Return (x, y) of the center of cell containing provided text 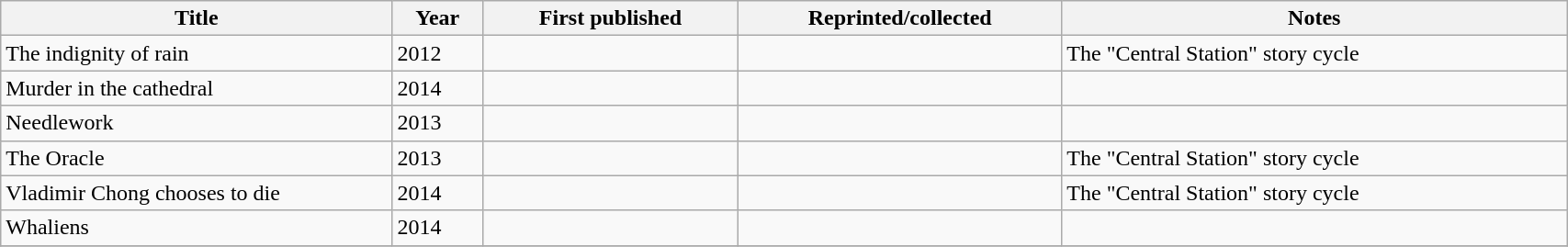
Vladimir Chong chooses to die (197, 193)
Murder in the cathedral (197, 88)
Notes (1314, 18)
Title (197, 18)
Year (437, 18)
Reprinted/collected (899, 18)
The indignity of rain (197, 53)
The Oracle (197, 158)
First published (611, 18)
Needlework (197, 123)
2012 (437, 53)
Whaliens (197, 228)
